Determine the (X, Y) coordinate at the center of the cell enclosing the given text.  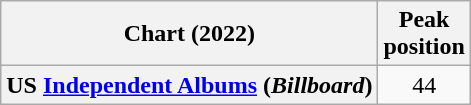
44 (424, 85)
US Independent Albums (Billboard) (190, 85)
Peakposition (424, 34)
Chart (2022) (190, 34)
